Identify which cell holds the provided text, then report its [X, Y] central coordinate. 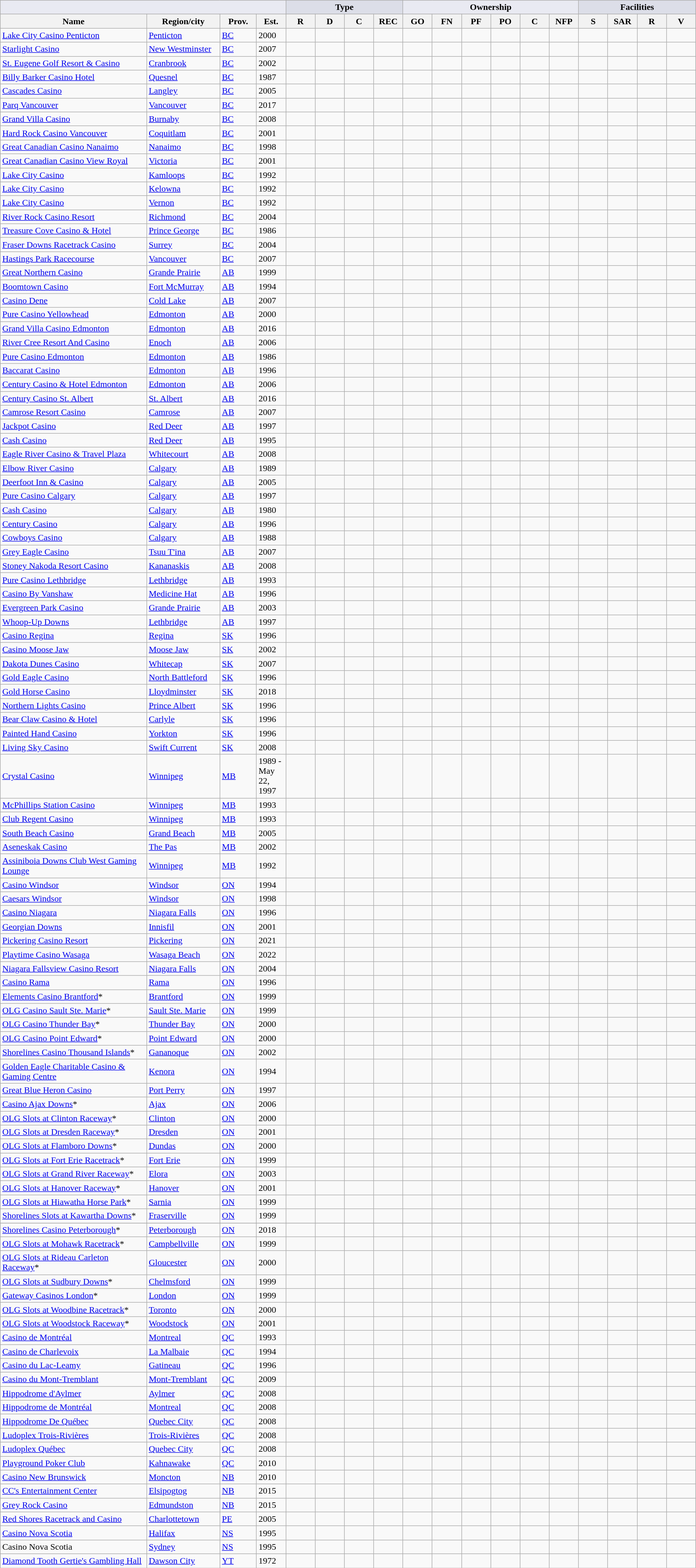
Coquitlam [184, 133]
Golden Eagle Charitable Casino & Gaming Centre [73, 1071]
CC's Entertainment Center [73, 1491]
Jackpot Casino [73, 426]
Great Blue Heron Casino [73, 1090]
Shorelines Casino Peterborough* [73, 1230]
PF [476, 21]
Elements Casino Brantford* [73, 996]
Ajax [184, 1104]
Surrey [184, 245]
Kenora [184, 1071]
Aseneskak Casino [73, 847]
OLG Slots at Hanover Raceway* [73, 1188]
Pickering [184, 941]
OLG Slots at Woodbine Racetrack* [73, 1309]
Fort McMurray [184, 287]
Kahnawake [184, 1463]
Facilities [637, 7]
Hippodrome De Québec [73, 1421]
Niagara Fallsview Casino Resort [73, 969]
Club Regent Casino [73, 819]
Painted Hand Casino [73, 733]
Port Perry [184, 1090]
Elora [184, 1174]
Moncton [184, 1477]
New Westminster [184, 49]
Ludoplex Trois-Rivières [73, 1435]
Playground Poker Club [73, 1463]
Dakota Dunes Casino [73, 664]
Casino Moose Jaw [73, 650]
Ownership [491, 7]
Casino de Charlevoix [73, 1351]
Casino Niagara [73, 913]
OLG Slots at Rideau Carleton Raceway* [73, 1263]
Chelmsford [184, 1281]
Gold Eagle Casino [73, 678]
North Battleford [184, 678]
Evergreen Park Casino [73, 608]
Fraser Downs Racetrack Casino [73, 245]
Aylmer [184, 1393]
Casino By Vanshaw [73, 594]
Great Northern Casino [73, 273]
Parq Vancouver [73, 105]
Georgian Downs [73, 927]
OLG Slots at Woodstock Raceway* [73, 1323]
Gateway Casinos London* [73, 1295]
2017 [271, 105]
Nanaimo [184, 147]
Grand Villa Casino [73, 119]
Deerfoot Inn & Casino [73, 482]
Cold Lake [184, 300]
1989 - May 22, 1997 [271, 776]
St. Eugene Golf Resort & Casino [73, 63]
Peterborough [184, 1230]
OLG Slots at Sudbury Downs* [73, 1281]
1980 [271, 510]
Hippodrome de Montréal [73, 1407]
OLG Slots at Dresden Raceway* [73, 1132]
Great Canadian Casino Nanaimo [73, 147]
Red Shores Racetrack and Casino [73, 1519]
Region/city [184, 21]
Toronto [184, 1309]
Kamloops [184, 175]
Dawson City [184, 1561]
PO [505, 21]
Charlottetown [184, 1519]
Century Casino [73, 524]
Century Casino & Hotel Edmonton [73, 384]
London [184, 1295]
Gananoque [184, 1052]
Grand Beach [184, 833]
Name [73, 21]
Sydney [184, 1547]
SAR [623, 21]
Cascades Casino [73, 91]
NFP [564, 21]
2009 [271, 1379]
Northern Lights Casino [73, 705]
Fort Erie [184, 1160]
Whoop-Up Downs [73, 622]
Grey Rock Casino [73, 1505]
OLG Casino Point Edward* [73, 1038]
Pure Casino Yellowhead [73, 314]
River Cree Resort And Casino [73, 342]
Living Sky Casino [73, 747]
Shorelines Casino Thousand Islands* [73, 1052]
Pickering Casino Resort [73, 941]
Hanover [184, 1188]
Elbow River Casino [73, 468]
Vernon [184, 203]
Lloydminster [184, 692]
Regina [184, 636]
OLG Casino Thunder Bay* [73, 1024]
Kananaskis [184, 566]
The Pas [184, 847]
Brantford [184, 996]
McPhillips Station Casino [73, 805]
Carlyle [184, 719]
Shorelines Slots at Kawartha Downs* [73, 1216]
Moose Jaw [184, 650]
OLG Slots at Mohawk Racetrack* [73, 1244]
2022 [271, 955]
Mont-Tremblant [184, 1379]
Billy Barker Casino Hotel [73, 77]
Cowboys Casino [73, 538]
Whitecap [184, 664]
Casino Ajax Downs* [73, 1104]
Fraserville [184, 1216]
OLG Slots at Flamboro Downs* [73, 1146]
Clinton [184, 1118]
Bear Claw Casino & Hotel [73, 719]
1988 [271, 538]
Great Canadian Casino View Royal [73, 161]
Innisfil [184, 927]
Ludoplex Québec [73, 1449]
D [330, 21]
Rama [184, 982]
Crystal Casino [73, 776]
Tsuu T'ina [184, 552]
Halifax [184, 1533]
Whitecourt [184, 454]
Hard Rock Casino Vancouver [73, 133]
Casino New Brunswick [73, 1477]
Pure Casino Lethbridge [73, 580]
Wasaga Beach [184, 955]
Eagle River Casino & Travel Plaza [73, 454]
Victoria [184, 161]
Assiniboia Downs Club West Gaming Lounge [73, 866]
Penticton [184, 35]
Playtime Casino Wasaga [73, 955]
Yorkton [184, 733]
OLG Casino Sault Ste. Marie* [73, 1010]
Dundas [184, 1146]
Casino du Lac-Leamy [73, 1365]
Point Edward [184, 1038]
Edmundston [184, 1505]
South Beach Casino [73, 833]
S [593, 21]
V [681, 21]
Swift Current [184, 747]
Diamond Tooth Gertie's Gambling Hall [73, 1561]
OLG Slots at Hiawatha Horse Park* [73, 1202]
Starlight Casino [73, 49]
GO [418, 21]
2021 [271, 941]
Est. [271, 21]
Camrose Resort Casino [73, 412]
Medicine Hat [184, 594]
Woodstock [184, 1323]
Gatineau [184, 1365]
Langley [184, 91]
PE [238, 1519]
Casino Dene [73, 300]
YT [238, 1561]
Burnaby [184, 119]
La Malbaie [184, 1351]
Casino Rama [73, 982]
Elsipogtog [184, 1491]
Caesars Windsor [73, 899]
Lake City Casino Penticton [73, 35]
1987 [271, 77]
Casino du Mont-Tremblant [73, 1379]
St. Albert [184, 398]
Hippodrome d'Aylmer [73, 1393]
Thunder Bay [184, 1024]
OLG Slots at Grand River Raceway* [73, 1174]
Gold Horse Casino [73, 692]
Casino Windsor [73, 885]
Prov. [238, 21]
1989 [271, 468]
Sault Ste. Marie [184, 1010]
River Rock Casino Resort [73, 217]
Grand Villa Casino Edmonton [73, 328]
Cranbrook [184, 63]
Prince George [184, 231]
Kelowna [184, 189]
Century Casino St. Albert [73, 398]
Richmond [184, 217]
Campbellville [184, 1244]
Pure Casino Edmonton [73, 356]
Trois-Rivières [184, 1435]
Stoney Nakoda Resort Casino [73, 566]
Casino de Montréal [73, 1337]
Casino Regina [73, 636]
FN [447, 21]
Quesnel [184, 77]
Pure Casino Calgary [73, 496]
Dresden [184, 1132]
OLG Slots at Clinton Raceway* [73, 1118]
Camrose [184, 412]
Gloucester [184, 1263]
Grey Eagle Casino [73, 552]
Boomtown Casino [73, 287]
Treasure Cove Casino & Hotel [73, 231]
Enoch [184, 342]
1972 [271, 1561]
Hastings Park Racecourse [73, 259]
Prince Albert [184, 705]
Sarnia [184, 1202]
Baccarat Casino [73, 370]
REC [388, 21]
Type [344, 7]
OLG Slots at Fort Erie Racetrack* [73, 1160]
